Determine the [X, Y] coordinate at the center of the cell enclosing the given text.  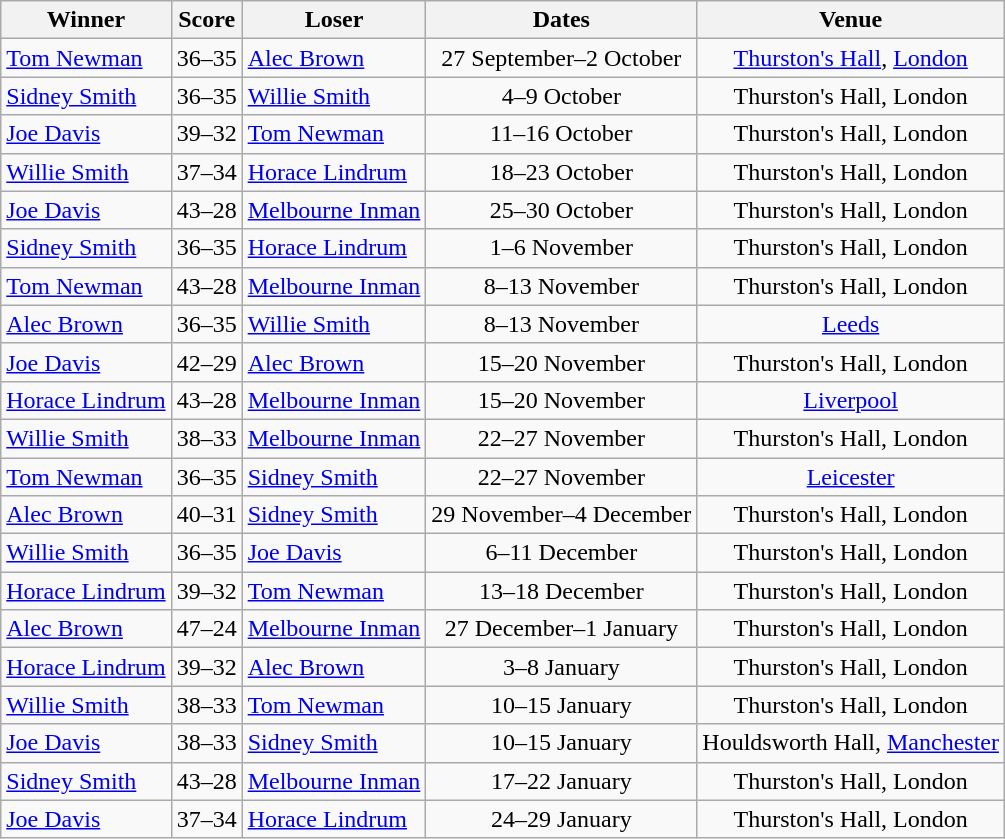
Liverpool [851, 400]
27 December–1 January [562, 629]
27 September–2 October [562, 58]
17–22 January [562, 781]
29 November–4 December [562, 515]
Loser [334, 20]
42–29 [206, 362]
6–11 December [562, 553]
Leicester [851, 477]
Winner [86, 20]
25–30 October [562, 210]
47–24 [206, 629]
13–18 December [562, 591]
Dates [562, 20]
Leeds [851, 324]
4–9 October [562, 96]
40–31 [206, 515]
24–29 January [562, 819]
Venue [851, 20]
Score [206, 20]
3–8 January [562, 667]
11–16 October [562, 134]
Houldsworth Hall, Manchester [851, 743]
18–23 October [562, 172]
1–6 November [562, 248]
